Capture the cell that displays the provided text and extract its [X, Y] central coordinate. 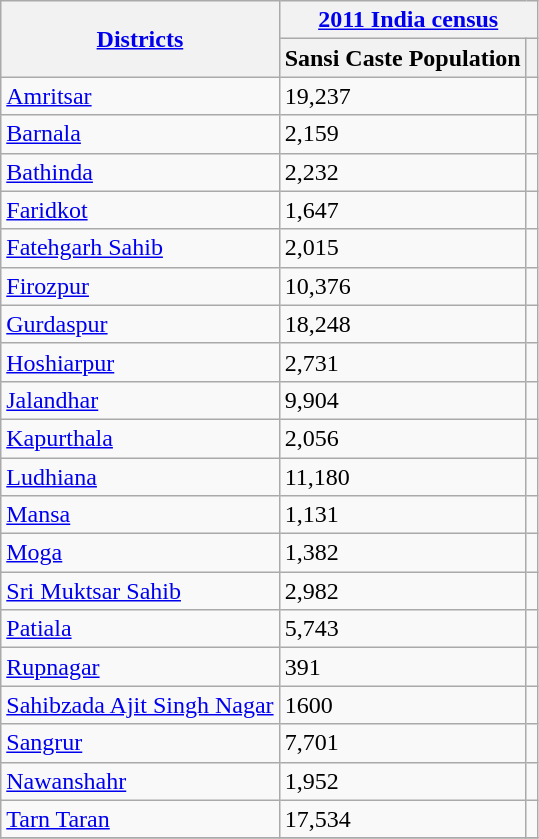
Sahibzada Ajit Singh Nagar [140, 705]
1600 [402, 705]
Faridkot [140, 210]
Jalandhar [140, 400]
17,534 [402, 819]
Patiala [140, 629]
1,952 [402, 781]
Firozpur [140, 286]
391 [402, 667]
Hoshiarpur [140, 362]
10,376 [402, 286]
Moga [140, 553]
2,731 [402, 362]
1,131 [402, 515]
Nawanshahr [140, 781]
Kapurthala [140, 438]
Barnala [140, 134]
1,647 [402, 210]
5,743 [402, 629]
Gurdaspur [140, 324]
19,237 [402, 96]
9,904 [402, 400]
Bathinda [140, 172]
Sansi Caste Population [402, 58]
2011 India census [408, 20]
2,232 [402, 172]
Rupnagar [140, 667]
Amritsar [140, 96]
Sangrur [140, 743]
2,015 [402, 248]
Sri Muktsar Sahib [140, 591]
2,159 [402, 134]
Tarn Taran [140, 819]
Fatehgarh Sahib [140, 248]
Mansa [140, 515]
Districts [140, 39]
18,248 [402, 324]
Ludhiana [140, 477]
11,180 [402, 477]
2,982 [402, 591]
2,056 [402, 438]
1,382 [402, 553]
7,701 [402, 743]
